Extract the [X, Y] coordinate from the center of the cell holding the provided text.  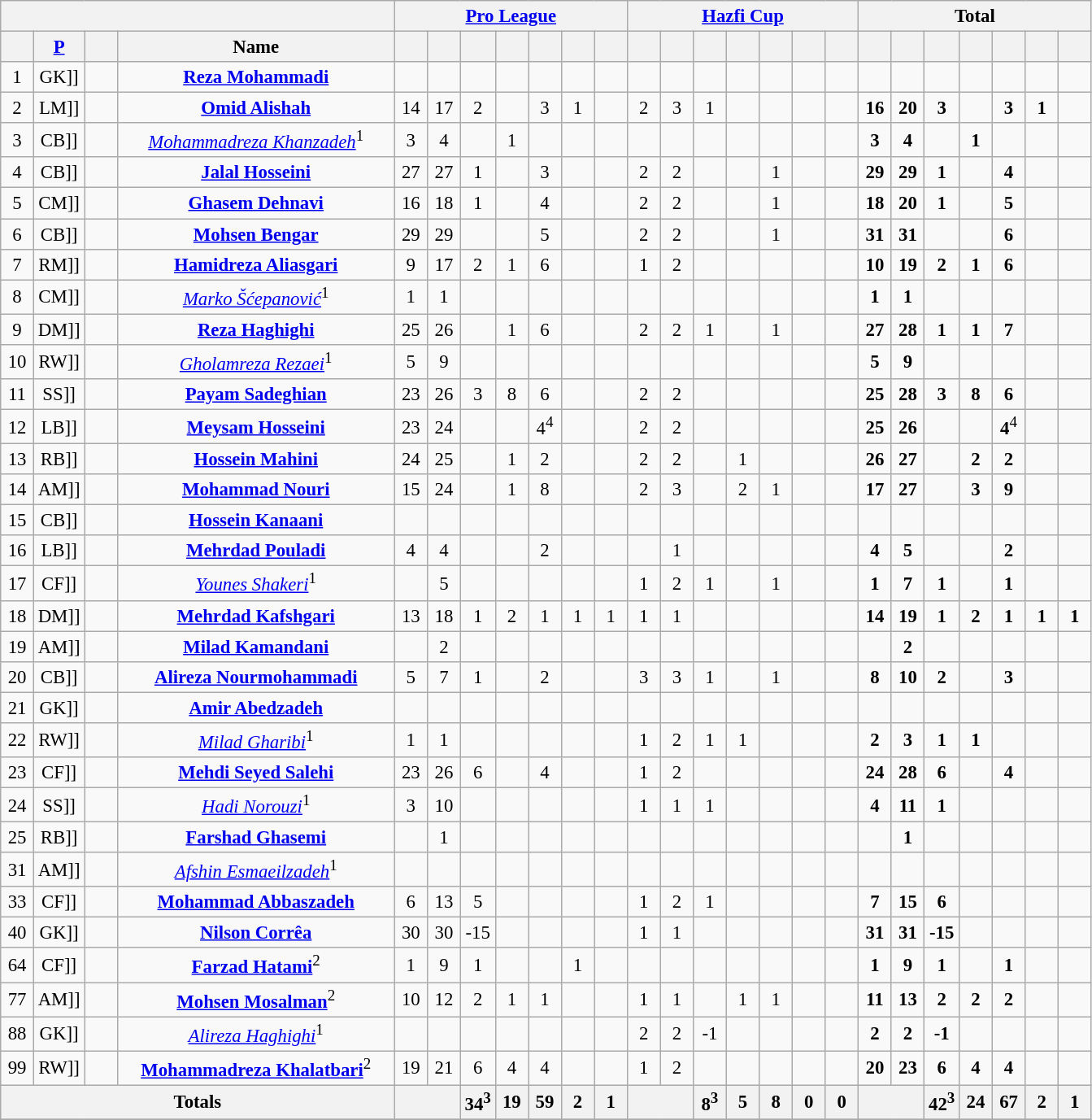
Gholamreza Rezaei1 [255, 362]
Marko Šćepanović1 [255, 297]
Nilson Corrêa [255, 933]
Mohammadreza Khalatbari2 [255, 1068]
Farshad Ghasemi [255, 838]
Mehrdad Pouladi [255, 551]
Name [255, 47]
Milad Kamandani [255, 647]
Totals [198, 1102]
99 [18, 1068]
Amir Abedzadeh [255, 708]
Afshin Esmaeilzadeh1 [255, 869]
Payam Sadeghian [255, 394]
LM]] [59, 108]
Hamidreza Aliasgari [255, 264]
Mohammad Nouri [255, 490]
77 [18, 1000]
Mehdi Seyed Salehi [255, 773]
Pro League [511, 16]
Jalal Hosseini [255, 173]
Hossein Mahini [255, 460]
Hadi Norouzi1 [255, 804]
Mehrdad Kafshgari [255, 616]
Mohammadreza Khanzadeh1 [255, 140]
40 [18, 933]
Mohsen Mosalman2 [255, 1000]
Omid Alishah [255, 108]
59 [545, 1102]
343 [478, 1102]
33 [18, 902]
RM]] [59, 264]
Hazfi Cup [742, 16]
Reza Haghighi [255, 329]
Total [975, 16]
P [59, 47]
83 [711, 1102]
Mohammad Abbaszadeh [255, 902]
Hossein Kanaani [255, 521]
Farzad Hatami2 [255, 965]
Reza Mohammadi [255, 77]
Younes Shakeri1 [255, 583]
64 [18, 965]
Alireza Haghighi1 [255, 1034]
22 [18, 740]
Milad Gharibi1 [255, 740]
Meysam Hosseini [255, 426]
Alireza Nourmohammadi [255, 677]
Ghasem Dehnavi [255, 203]
423 [942, 1102]
67 [1008, 1102]
88 [18, 1034]
Mohsen Bengar [255, 234]
